Determine the [X, Y] coordinate at the center of the cell enclosing the given text.  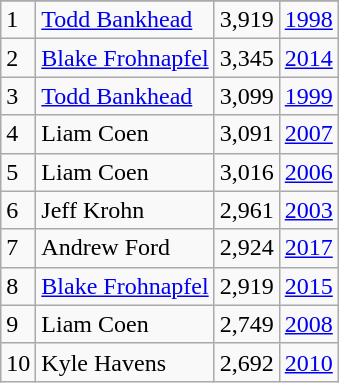
1 [18, 20]
4 [18, 134]
2007 [308, 134]
10 [18, 362]
7 [18, 248]
3,091 [246, 134]
2,961 [246, 210]
1999 [308, 96]
5 [18, 172]
2 [18, 58]
3,919 [246, 20]
3,345 [246, 58]
2006 [308, 172]
2003 [308, 210]
2014 [308, 58]
2017 [308, 248]
9 [18, 324]
Kyle Havens [125, 362]
2008 [308, 324]
Andrew Ford [125, 248]
3 [18, 96]
6 [18, 210]
1998 [308, 20]
2,749 [246, 324]
3,099 [246, 96]
2010 [308, 362]
2,692 [246, 362]
2015 [308, 286]
Jeff Krohn [125, 210]
3,016 [246, 172]
2,919 [246, 286]
8 [18, 286]
2,924 [246, 248]
